Extract the (X, Y) coordinate from the center of the cell holding the provided text.  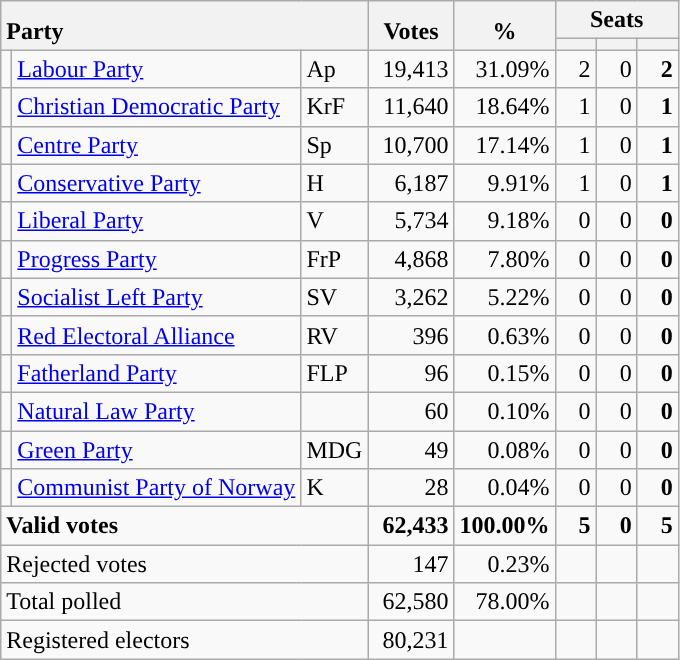
11,640 (411, 107)
% (504, 26)
Socialist Left Party (156, 297)
MDG (334, 449)
19,413 (411, 69)
9.91% (504, 183)
Red Electoral Alliance (156, 335)
Conservative Party (156, 183)
31.09% (504, 69)
10,700 (411, 145)
49 (411, 449)
9.18% (504, 221)
0.63% (504, 335)
100.00% (504, 526)
Labour Party (156, 69)
17.14% (504, 145)
Green Party (156, 449)
FrP (334, 259)
5,734 (411, 221)
FLP (334, 373)
80,231 (411, 640)
Sp (334, 145)
6,187 (411, 183)
H (334, 183)
0.04% (504, 488)
0.10% (504, 411)
147 (411, 564)
Centre Party (156, 145)
Registered electors (184, 640)
0.08% (504, 449)
Liberal Party (156, 221)
62,433 (411, 526)
K (334, 488)
Party (184, 26)
62,580 (411, 602)
SV (334, 297)
96 (411, 373)
Progress Party (156, 259)
Votes (411, 26)
18.64% (504, 107)
396 (411, 335)
3,262 (411, 297)
KrF (334, 107)
Fatherland Party (156, 373)
28 (411, 488)
Valid votes (184, 526)
Rejected votes (184, 564)
0.23% (504, 564)
Ap (334, 69)
7.80% (504, 259)
Communist Party of Norway (156, 488)
60 (411, 411)
V (334, 221)
Seats (616, 20)
Total polled (184, 602)
Christian Democratic Party (156, 107)
4,868 (411, 259)
0.15% (504, 373)
5.22% (504, 297)
Natural Law Party (156, 411)
78.00% (504, 602)
RV (334, 335)
